Detect which cell encompasses the target text, then output its (X, Y) center coordinate. 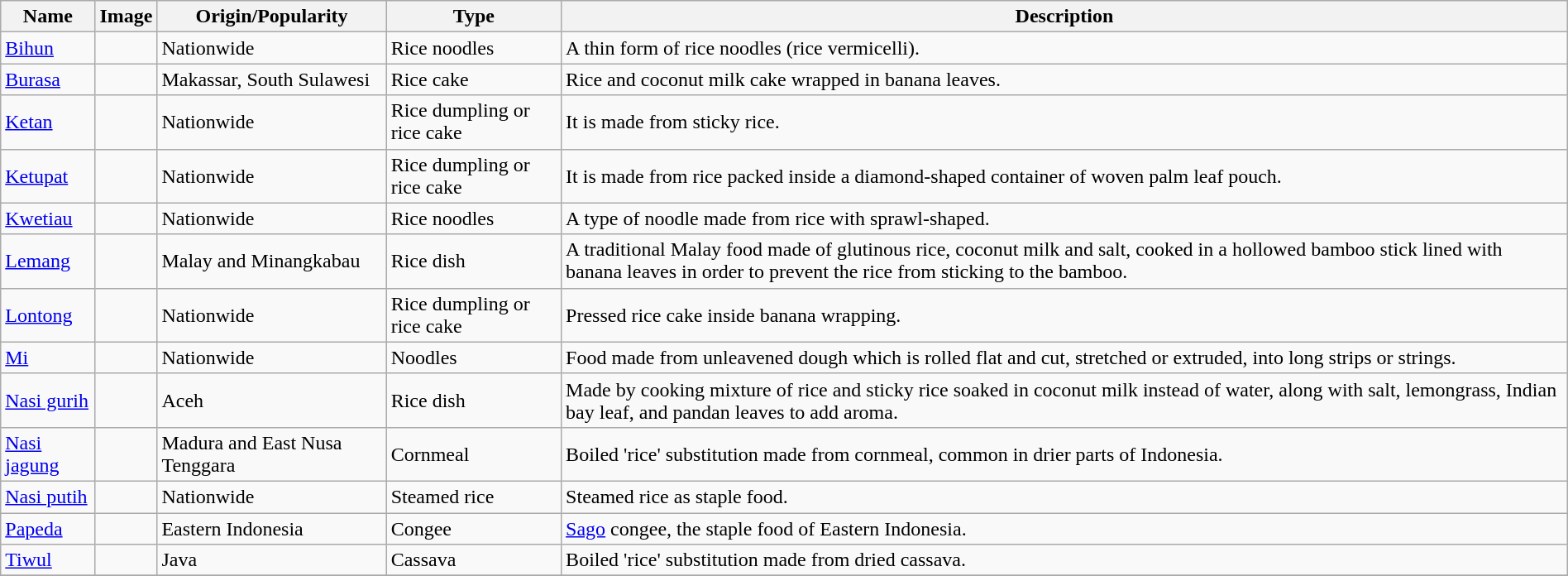
Nasi gurih (48, 401)
Name (48, 17)
Malay and Minangkabau (271, 262)
Lontong (48, 314)
Kwetiau (48, 218)
Tiwul (48, 560)
Aceh (271, 401)
Ketan (48, 122)
Lemang (48, 262)
Mi (48, 358)
It is made from sticky rice. (1065, 122)
A thin form of rice noodles (rice vermicelli). (1065, 48)
Java (271, 560)
Bihun (48, 48)
Description (1065, 17)
Steamed rice (473, 497)
Boiled 'rice' substitution made from dried cassava. (1065, 560)
Noodles (473, 358)
Pressed rice cake inside banana wrapping. (1065, 314)
Sago congee, the staple food of Eastern Indonesia. (1065, 529)
Papeda (48, 529)
Rice cake (473, 79)
Burasa (48, 79)
Ketupat (48, 175)
Cassava (473, 560)
Type (473, 17)
Nasi putih (48, 497)
Food made from unleavened dough which is rolled flat and cut, stretched or extruded, into long strips or strings. (1065, 358)
It is made from rice packed inside a diamond-shaped container of woven palm leaf pouch. (1065, 175)
Boiled 'rice' substitution made from cornmeal, common in drier parts of Indonesia. (1065, 454)
Madura and East Nusa Tenggara (271, 454)
Congee (473, 529)
Rice and coconut milk cake wrapped in banana leaves. (1065, 79)
Cornmeal (473, 454)
A type of noodle made from rice with sprawl-shaped. (1065, 218)
Nasi jagung (48, 454)
Steamed rice as staple food. (1065, 497)
Eastern Indonesia (271, 529)
Makassar, South Sulawesi (271, 79)
Image (126, 17)
Origin/Popularity (271, 17)
